Find where the given text appears and provide that cell's center as (x, y) coordinate. 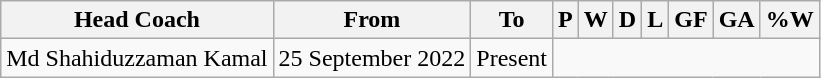
Md Shahiduzzaman Kamal (137, 58)
From (372, 20)
25 September 2022 (372, 58)
GA (736, 20)
W (596, 20)
GF (691, 20)
P (565, 20)
%W (790, 20)
Present (512, 58)
To (512, 20)
L (656, 20)
D (627, 20)
Head Coach (137, 20)
